From the cell containing the given text, extract its center point as [x, y] coordinate. 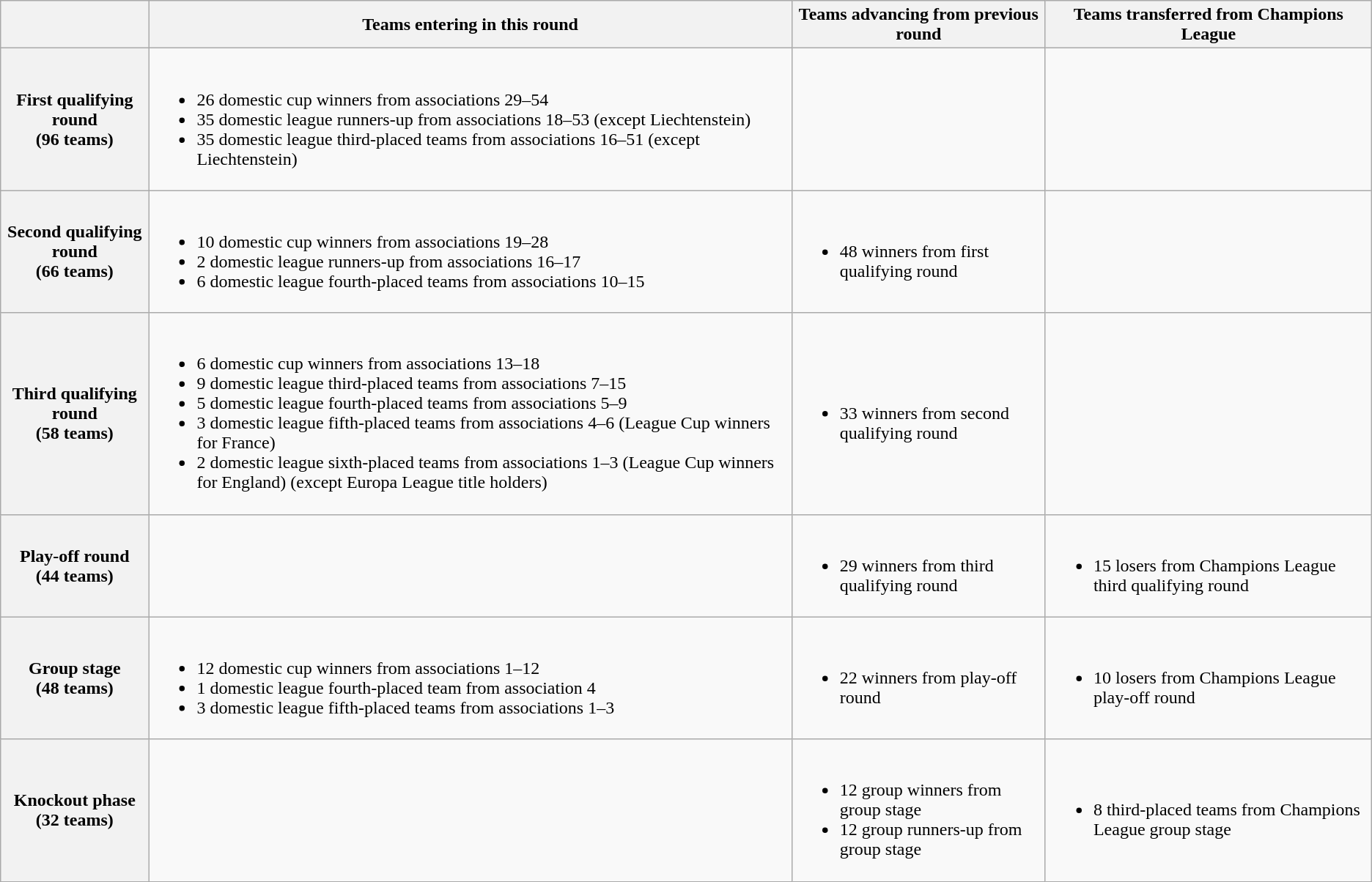
8 third-placed teams from Champions League group stage [1208, 810]
Second qualifying round(66 teams) [75, 252]
22 winners from play-off round [918, 678]
48 winners from first qualifying round [918, 252]
Teams entering in this round [471, 25]
Teams transferred from Champions League [1208, 25]
15 losers from Champions League third qualifying round [1208, 566]
29 winners from third qualifying round [918, 566]
First qualifying round(96 teams) [75, 119]
Play-off round(44 teams) [75, 566]
10 losers from Champions League play-off round [1208, 678]
33 winners from second qualifying round [918, 413]
Knockout phase(32 teams) [75, 810]
Group stage(48 teams) [75, 678]
Third qualifying round(58 teams) [75, 413]
12 group winners from group stage12 group runners-up from group stage [918, 810]
Teams advancing from previous round [918, 25]
